Output the [X, Y] coordinate of the center of the cell containing the given text.  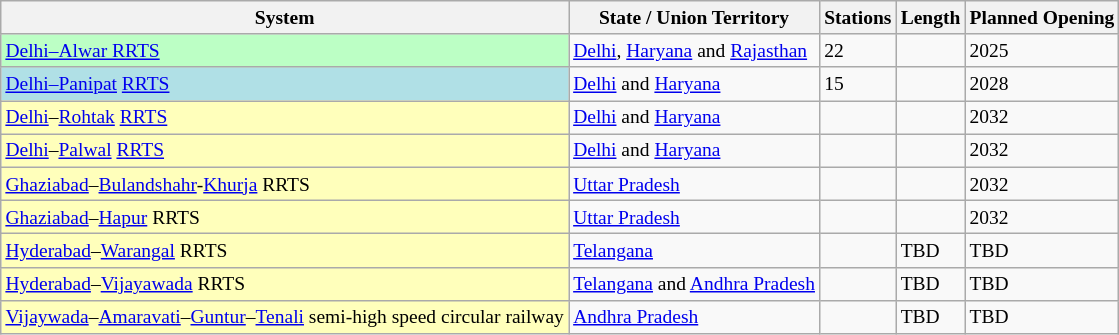
Delhi–Palwal RRTS [285, 150]
System [285, 18]
15 [858, 84]
Hyderabad–Vijayawada RRTS [285, 284]
Ghaziabad–Hapur RRTS [285, 216]
Length [930, 18]
Andhra Pradesh [694, 316]
Hyderabad–Warangal RRTS [285, 250]
22 [858, 50]
Delhi–Alwar RRTS [285, 50]
Stations [858, 18]
Delhi–Rohtak RRTS [285, 118]
Planned Opening [1042, 18]
Telangana [694, 250]
Delhi–Panipat RRTS [285, 84]
State / Union Territory [694, 18]
2028 [1042, 84]
Delhi, Haryana and Rajasthan [694, 50]
Ghaziabad–Bulandshahr-Khurja RRTS [285, 184]
Telangana and Andhra Pradesh [694, 284]
2025 [1042, 50]
Vijaywada–Amaravati–Guntur–Tenali semi-high speed circular railway [285, 316]
